Pinpoint the cell where the given text exists, returning its [X, Y] midpoint coordinate. 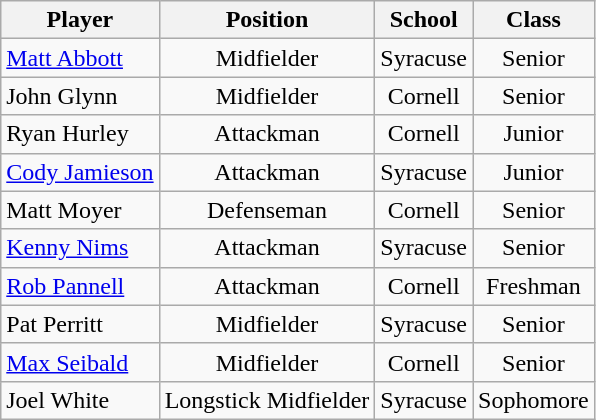
Longstick Midfielder [267, 400]
Defenseman [267, 210]
Cody Jamieson [80, 172]
Kenny Nims [80, 248]
Max Seibald [80, 362]
School [424, 20]
John Glynn [80, 96]
Freshman [534, 286]
Ryan Hurley [80, 134]
Position [267, 20]
Pat Perritt [80, 324]
Sophomore [534, 400]
Class [534, 20]
Matt Moyer [80, 210]
Player [80, 20]
Matt Abbott [80, 58]
Joel White [80, 400]
Rob Pannell [80, 286]
